Return [X, Y] of the center of cell containing provided text 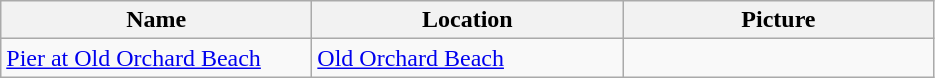
Picture [778, 20]
Location [468, 20]
Pier at Old Orchard Beach [156, 58]
Old Orchard Beach [468, 58]
Name [156, 20]
